Scan for the cell matching the given text and deliver its [x, y] coordinate at center. 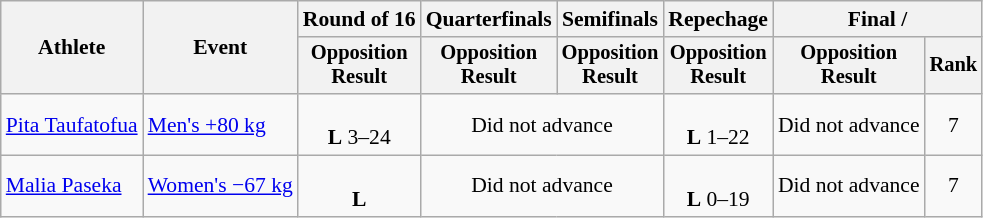
Athlete [72, 48]
Round of 16 [360, 19]
L 1–22 [718, 124]
Event [220, 48]
L 3–24 [360, 124]
Men's +80 kg [220, 124]
Quarterfinals [489, 19]
Women's −67 kg [220, 186]
Final / [878, 19]
Rank [954, 66]
L 0–19 [718, 186]
L [360, 186]
Malia Paseka [72, 186]
Semifinals [610, 19]
Repechage [718, 19]
Pita Taufatofua [72, 124]
